Detect which cell encompasses the target text, then output its (x, y) center coordinate. 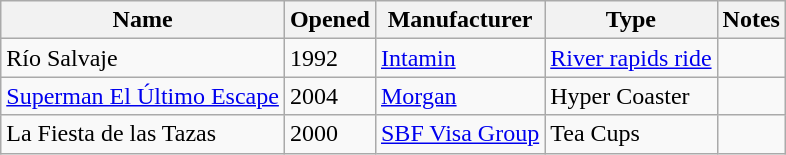
SBF Visa Group (460, 134)
Morgan (460, 96)
Opened (330, 20)
Superman El Último Escape (143, 96)
Manufacturer (460, 20)
Hyper Coaster (631, 96)
Type (631, 20)
Intamin (460, 58)
Name (143, 20)
1992 (330, 58)
2000 (330, 134)
Tea Cups (631, 134)
Notes (751, 20)
La Fiesta de las Tazas (143, 134)
River rapids ride (631, 58)
2004 (330, 96)
Río Salvaje (143, 58)
